Pinpoint the cell where the given text exists, returning its [x, y] midpoint coordinate. 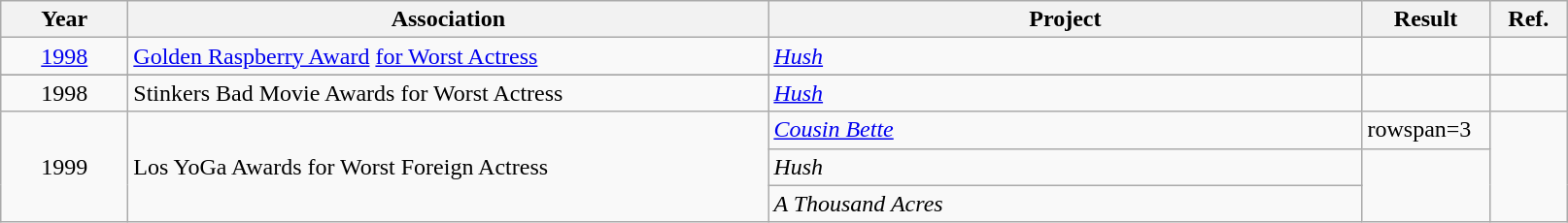
Golden Raspberry Award for Worst Actress [449, 56]
rowspan=3 [1426, 130]
Ref. [1529, 19]
Cousin Bette [1065, 130]
Year [64, 19]
Los YoGa Awards for Worst Foreign Actress [449, 167]
Project [1065, 19]
Result [1426, 19]
A Thousand Acres [1065, 204]
1999 [64, 167]
Stinkers Bad Movie Awards for Worst Actress [449, 93]
Association [449, 19]
